Output the (x, y) coordinate of the center of the cell containing the given text.  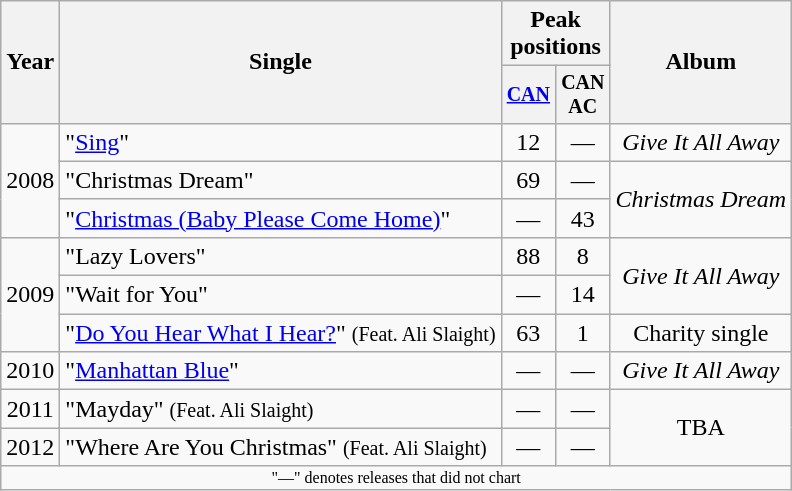
14 (583, 295)
Single (280, 62)
Album (701, 62)
43 (583, 218)
"—" denotes releases that did not chart (396, 478)
"Christmas Dream" (280, 180)
Year (30, 62)
2009 (30, 294)
Charity single (701, 333)
"Lazy Lovers" (280, 256)
TBA (701, 428)
2011 (30, 409)
2010 (30, 371)
"Wait for You" (280, 295)
2012 (30, 447)
8 (583, 256)
63 (528, 333)
88 (528, 256)
12 (528, 142)
"Christmas (Baby Please Come Home)" (280, 218)
CANAC (583, 94)
2008 (30, 180)
"Manhattan Blue" (280, 371)
69 (528, 180)
Christmas Dream (701, 199)
"Mayday" (Feat. Ali Slaight) (280, 409)
Peakpositions (556, 34)
"Where Are You Christmas" (Feat. Ali Slaight) (280, 447)
CAN (528, 94)
"Sing" (280, 142)
"Do You Hear What I Hear?" (Feat. Ali Slaight) (280, 333)
1 (583, 333)
